Return the (X, Y) coordinate for the center point of the cell that contains the specified text.  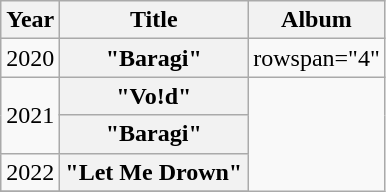
2020 (30, 58)
2022 (30, 172)
Year (30, 20)
2021 (30, 115)
rowspan="4" (317, 58)
Album (317, 20)
"Vo!d" (154, 96)
Title (154, 20)
"Let Me Drown" (154, 172)
